Locate the cell with the specified text and output its [x, y] center coordinate. 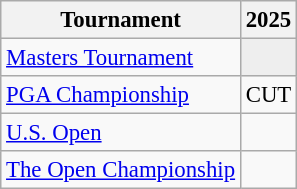
PGA Championship [121, 95]
CUT [268, 95]
2025 [268, 20]
The Open Championship [121, 170]
Masters Tournament [121, 58]
Tournament [121, 20]
U.S. Open [121, 133]
